Capture the cell that displays the provided text and extract its [x, y] central coordinate. 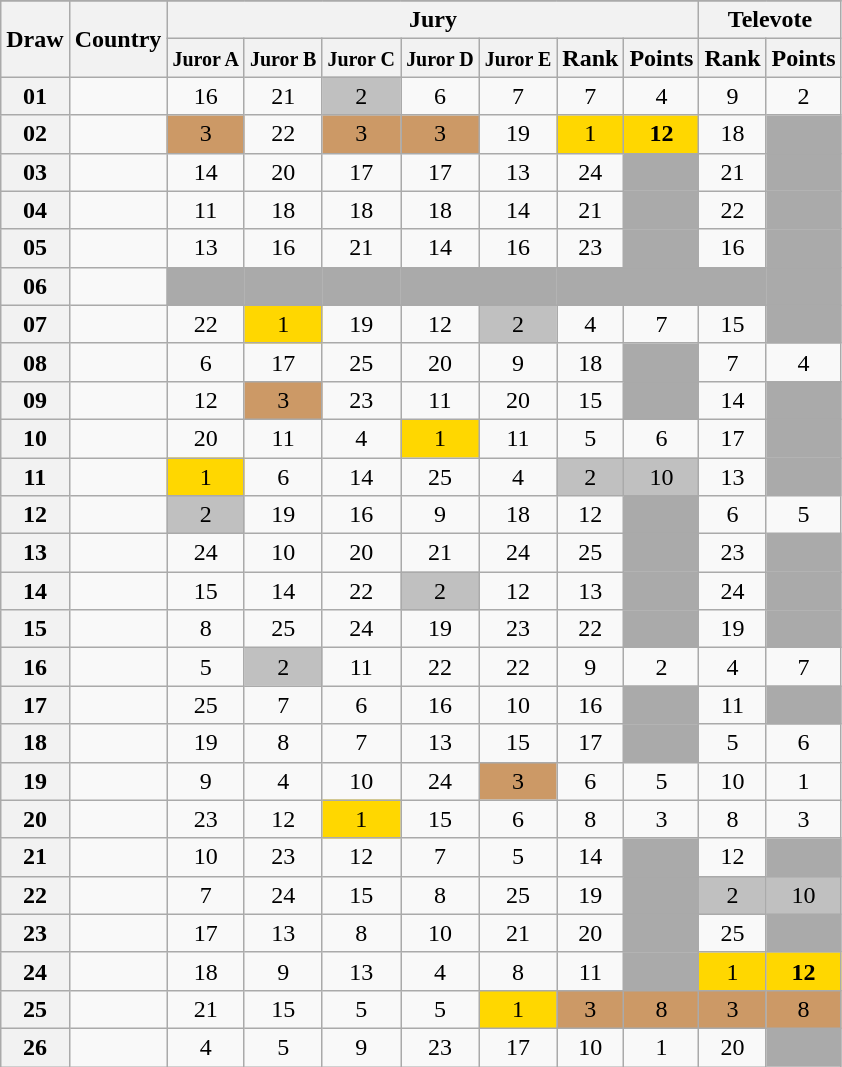
01 [35, 96]
09 [35, 400]
Juror B [283, 58]
04 [35, 210]
Juror C [362, 58]
08 [35, 362]
02 [35, 134]
Country [118, 39]
07 [35, 324]
Jury [433, 20]
03 [35, 172]
26 [35, 1047]
Juror D [440, 58]
Draw [35, 39]
Juror E [518, 58]
05 [35, 248]
06 [35, 286]
Juror A [206, 58]
Televote [770, 20]
